Return the (X, Y) coordinate for the center point of the cell that contains the specified text.  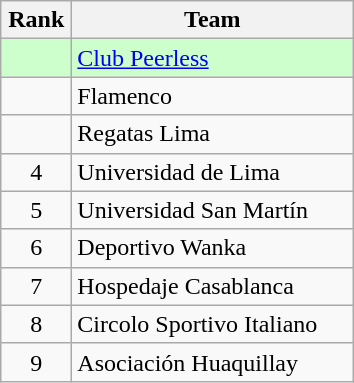
8 (36, 324)
Universidad San Martín (212, 210)
Universidad de Lima (212, 172)
7 (36, 286)
Rank (36, 20)
Hospedaje Casablanca (212, 286)
5 (36, 210)
Flamenco (212, 96)
6 (36, 248)
Deportivo Wanka (212, 248)
Regatas Lima (212, 134)
Circolo Sportivo Italiano (212, 324)
Club Peerless (212, 58)
Team (212, 20)
Asociación Huaquillay (212, 362)
9 (36, 362)
4 (36, 172)
